Pinpoint the cell where the given text exists, returning its (x, y) midpoint coordinate. 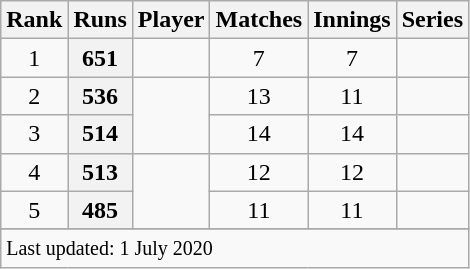
13 (259, 96)
5 (34, 210)
Innings (352, 20)
Rank (34, 20)
Player (171, 20)
2 (34, 96)
Series (432, 20)
Last updated: 1 July 2020 (235, 248)
651 (100, 58)
3 (34, 134)
513 (100, 172)
4 (34, 172)
Runs (100, 20)
1 (34, 58)
Matches (259, 20)
485 (100, 210)
514 (100, 134)
536 (100, 96)
